Return the [X, Y] coordinate for the center point of the cell that contains the specified text.  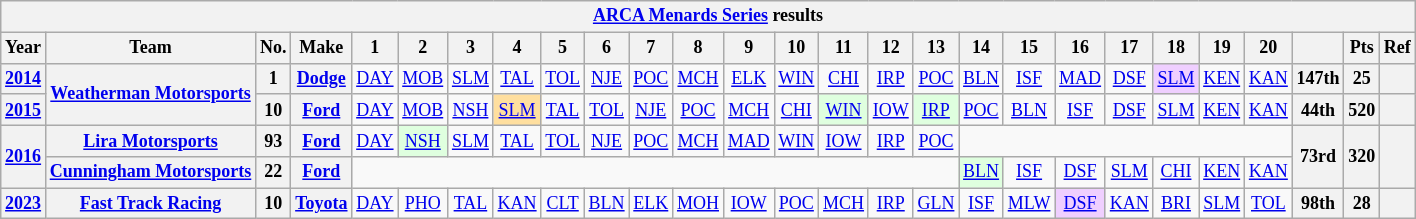
93 [274, 140]
2023 [24, 204]
Fast Track Racing [150, 204]
9 [748, 48]
147th [1318, 78]
3 [471, 48]
12 [890, 48]
2016 [24, 156]
11 [844, 48]
28 [1362, 204]
Pts [1362, 48]
520 [1362, 110]
PHO [423, 204]
44th [1318, 110]
Dodge [322, 78]
19 [1222, 48]
Cunningham Motorsports [150, 172]
CLT [562, 204]
MLW [1028, 204]
Toyota [322, 204]
13 [936, 48]
GLN [936, 204]
98th [1318, 204]
BRI [1176, 204]
Make [322, 48]
Ref [1398, 48]
15 [1028, 48]
MOH [698, 204]
320 [1362, 156]
Team [150, 48]
2 [423, 48]
22 [274, 172]
Lira Motorsports [150, 140]
14 [982, 48]
73rd [1318, 156]
2014 [24, 78]
20 [1269, 48]
2015 [24, 110]
17 [1129, 48]
16 [1080, 48]
8 [698, 48]
18 [1176, 48]
4 [517, 48]
ARCA Menards Series results [708, 16]
Year [24, 48]
No. [274, 48]
5 [562, 48]
25 [1362, 78]
Weatherman Motorsports [150, 94]
7 [651, 48]
6 [606, 48]
